Pinpoint the cell where the given text exists, returning its (x, y) midpoint coordinate. 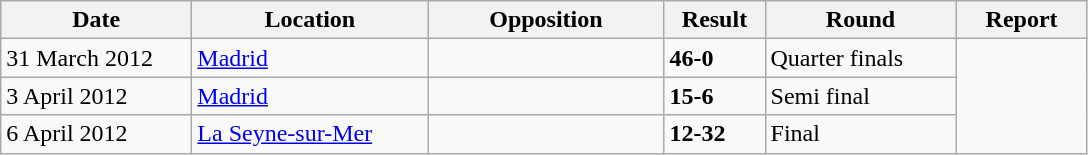
Round (860, 20)
Result (714, 20)
Final (860, 134)
La Seyne-sur-Mer (310, 134)
31 March 2012 (96, 58)
Location (310, 20)
15-6 (714, 96)
46-0 (714, 58)
12-32 (714, 134)
Report (1022, 20)
Date (96, 20)
3 April 2012 (96, 96)
Quarter finals (860, 58)
Opposition (546, 20)
6 April 2012 (96, 134)
Semi final (860, 96)
